Output the (X, Y) coordinate of the center of the cell containing the given text.  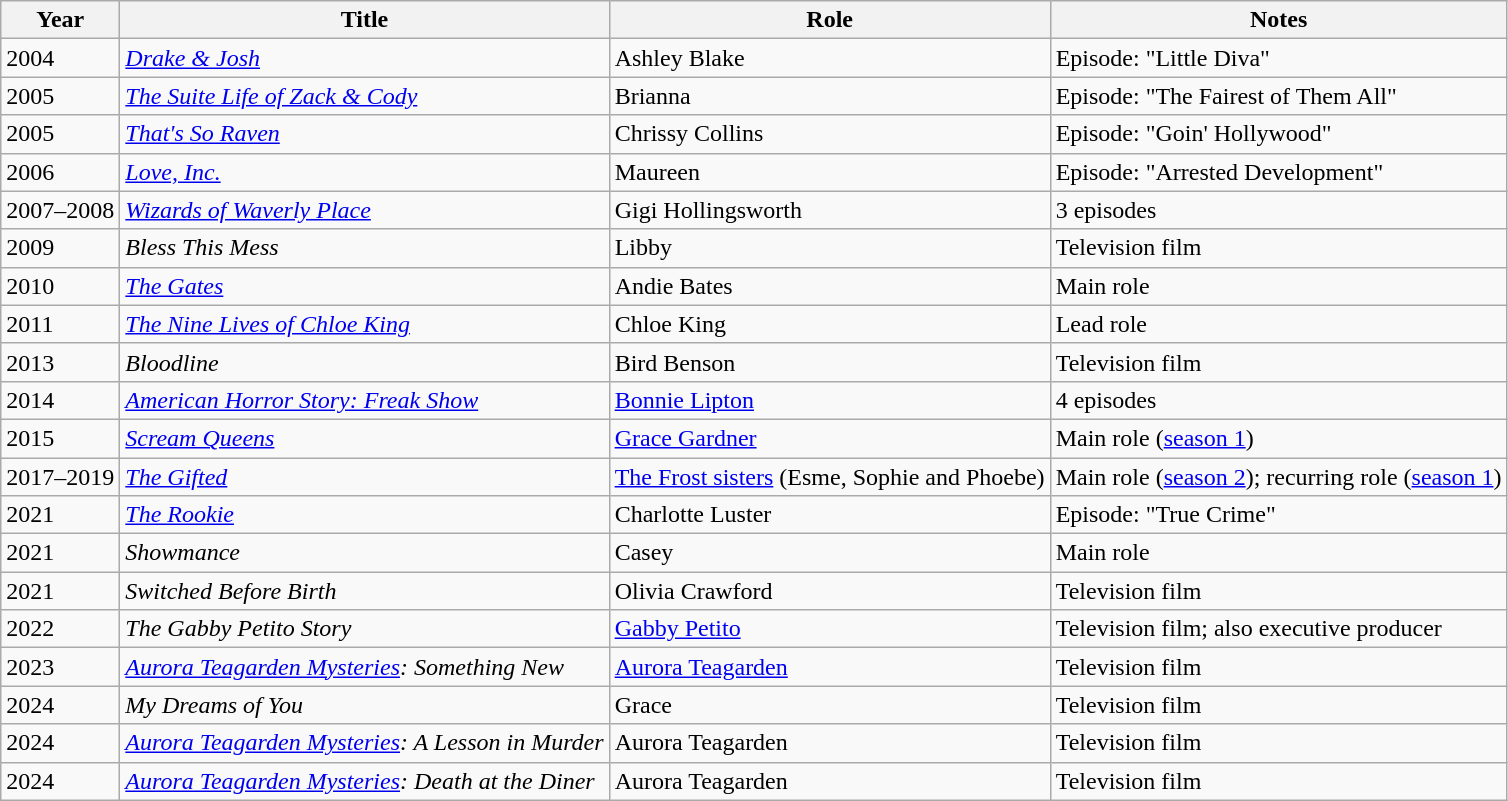
Title (364, 20)
Wizards of Waverly Place (364, 210)
Drake & Josh (364, 58)
2004 (60, 58)
Olivia Crawford (830, 591)
The Suite Life of Zack & Cody (364, 96)
Notes (1278, 20)
2006 (60, 172)
Gabby Petito (830, 629)
Bonnie Lipton (830, 400)
2015 (60, 438)
Aurora Teagarden Mysteries: Death at the Diner (364, 781)
Bird Benson (830, 362)
2023 (60, 667)
Episode: "The Fairest of Them All" (1278, 96)
That's So Raven (364, 134)
Bloodline (364, 362)
Bless This Mess (364, 248)
2017–2019 (60, 477)
The Frost sisters (Esme, Sophie and Phoebe) (830, 477)
2010 (60, 286)
Television film; also executive producer (1278, 629)
Role (830, 20)
The Rookie (364, 515)
Grace Gardner (830, 438)
2022 (60, 629)
2011 (60, 324)
Maureen (830, 172)
2014 (60, 400)
The Gabby Petito Story (364, 629)
Scream Queens (364, 438)
Chrissy Collins (830, 134)
American Horror Story: Freak Show (364, 400)
The Gates (364, 286)
Brianna (830, 96)
Main role (season 1) (1278, 438)
Ashley Blake (830, 58)
Chloe King (830, 324)
Gigi Hollingsworth (830, 210)
Lead role (1278, 324)
Showmance (364, 553)
Episode: "True Crime" (1278, 515)
Year (60, 20)
2007–2008 (60, 210)
Episode: "Goin' Hollywood" (1278, 134)
Charlotte Luster (830, 515)
Libby (830, 248)
Aurora Teagarden Mysteries: Something New (364, 667)
Casey (830, 553)
3 episodes (1278, 210)
Episode: "Arrested Development" (1278, 172)
The Gifted (364, 477)
Andie Bates (830, 286)
Aurora Teagarden Mysteries: A Lesson in Murder (364, 743)
Episode: "Little Diva" (1278, 58)
Love, Inc. (364, 172)
Switched Before Birth (364, 591)
4 episodes (1278, 400)
The Nine Lives of Chloe King (364, 324)
Main role (season 2); recurring role (season 1) (1278, 477)
Grace (830, 705)
2013 (60, 362)
My Dreams of You (364, 705)
2009 (60, 248)
